Detect which cell encompasses the target text, then output its (X, Y) center coordinate. 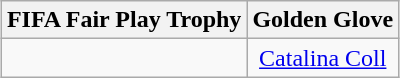
Catalina Coll (323, 58)
Golden Glove (323, 20)
FIFA Fair Play Trophy (124, 20)
